Find where the given text appears and provide that cell's center as [X, Y] coordinate. 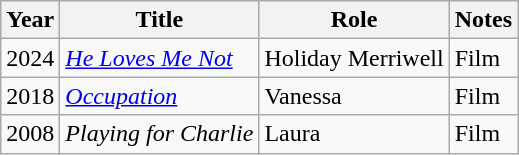
He Loves Me Not [160, 58]
Title [160, 20]
Holiday Merriwell [354, 58]
Year [30, 20]
2018 [30, 96]
2008 [30, 134]
Vanessa [354, 96]
2024 [30, 58]
Occupation [160, 96]
Playing for Charlie [160, 134]
Role [354, 20]
Notes [483, 20]
Laura [354, 134]
